Extract the (X, Y) coordinate from the center of the cell holding the provided text.  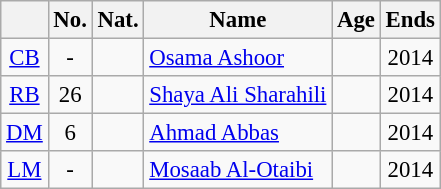
Ends (410, 20)
26 (70, 95)
Ahmad Abbas (238, 133)
Age (356, 20)
LM (24, 170)
6 (70, 133)
No. (70, 20)
Mosaab Al-Otaibi (238, 170)
Shaya Ali Sharahili (238, 95)
Osama Ashoor (238, 58)
DM (24, 133)
Name (238, 20)
Nat. (118, 20)
RB (24, 95)
CB (24, 58)
